Locate the cell with the specified text and output its [X, Y] center coordinate. 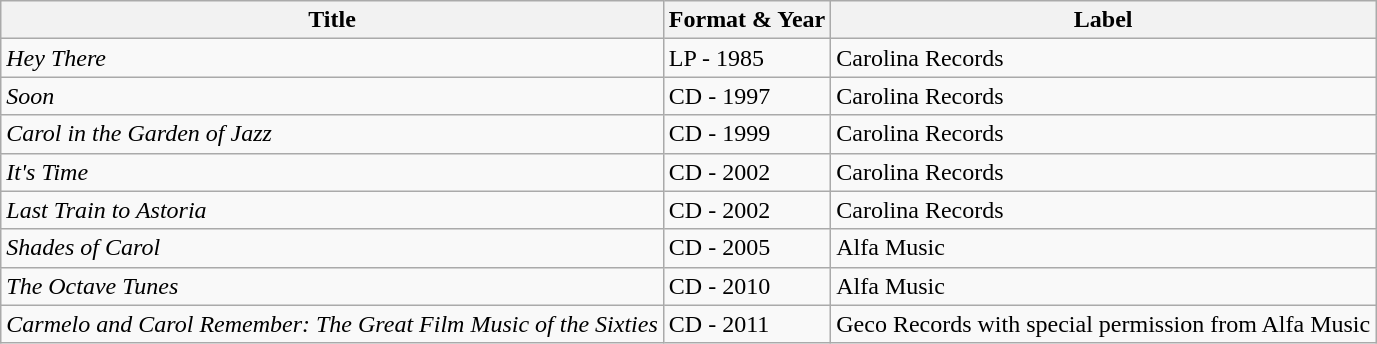
CD - 2011 [746, 324]
Hey There [332, 58]
CD - 2005 [746, 248]
Title [332, 20]
Last Train to Astoria [332, 210]
Format & Year [746, 20]
Soon [332, 96]
It's Time [332, 172]
CD - 1999 [746, 134]
Carol in the Garden of Jazz [332, 134]
CD - 1997 [746, 96]
The Octave Tunes [332, 286]
Shades of Carol [332, 248]
LP - 1985 [746, 58]
Label [1104, 20]
Geco Records with special permission from Alfa Music [1104, 324]
Carmelo and Carol Remember: The Great Film Music of the Sixties [332, 324]
CD - 2010 [746, 286]
